For the text-containing cell, return its midpoint in [X, Y] coordinate format. 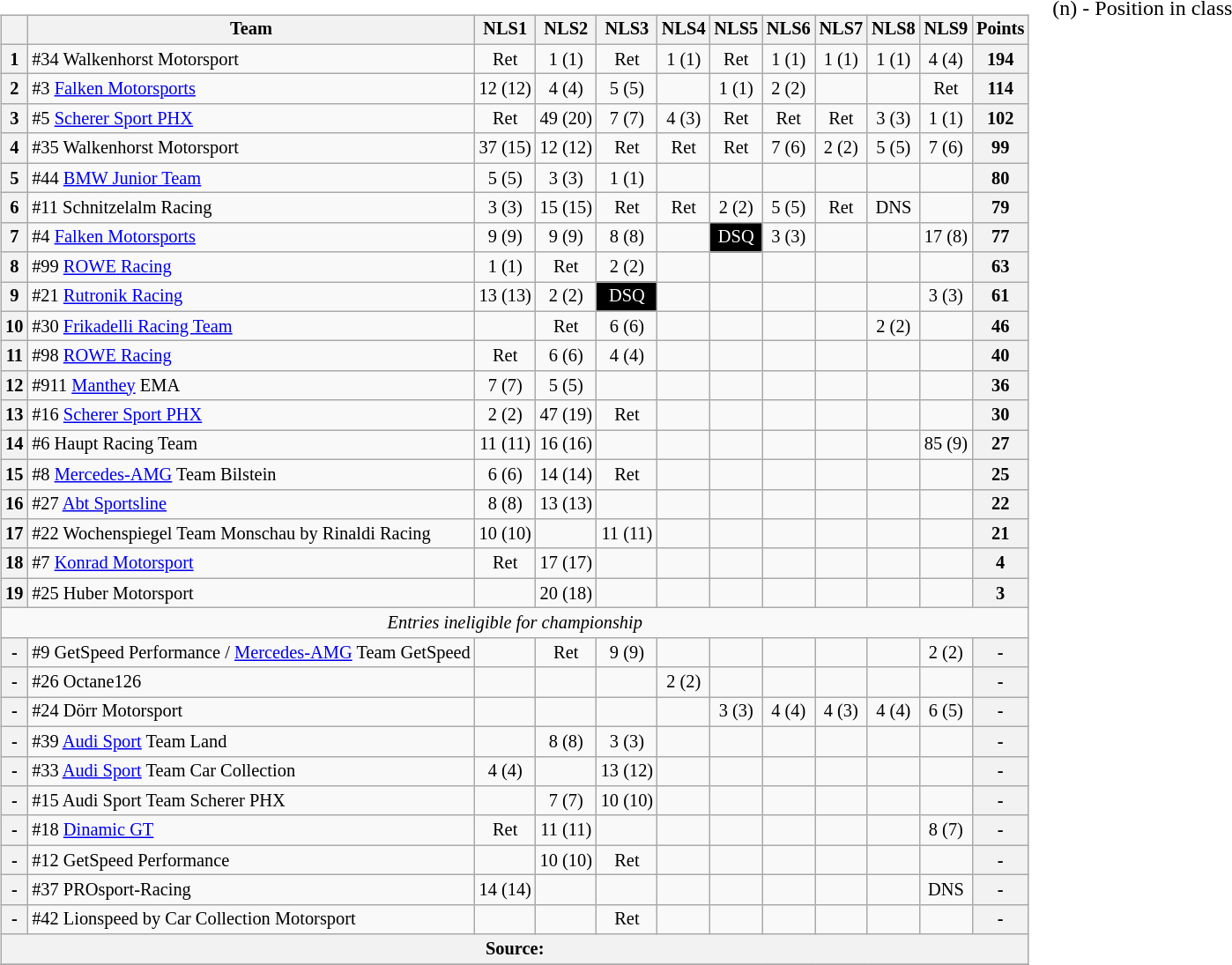
21 [1000, 534]
#18 Dinamic GT [250, 830]
17 (8) [946, 237]
5 [14, 178]
10 [14, 326]
40 [1000, 356]
49 (20) [566, 119]
14 [14, 445]
1 [14, 59]
#16 Scherer Sport PHX [250, 415]
NLS3 [627, 30]
6 (5) [946, 712]
18 [14, 563]
#3 Falken Motorsports [250, 89]
#24 Dörr Motorsport [250, 712]
NLS4 [684, 30]
19 [14, 593]
36 [1000, 386]
#27 Abt Sportsline [250, 504]
80 [1000, 178]
11 [14, 356]
#12 GetSpeed Performance [250, 860]
#21 Rutronik Racing [250, 297]
NLS8 [894, 30]
17 (17) [566, 563]
12 [14, 386]
#42 Lionspeed by Car Collection Motorsport [250, 919]
#99 ROWE Racing [250, 267]
NLS7 [842, 30]
9 [14, 297]
13 [14, 415]
15 (15) [566, 208]
Source: [515, 949]
#26 Octane126 [250, 682]
114 [1000, 89]
#6 Haupt Racing Team [250, 445]
#4 Falken Motorsports [250, 237]
NLS1 [506, 30]
#7 Konrad Motorsport [250, 563]
27 [1000, 445]
7 [14, 237]
63 [1000, 267]
#8 Mercedes-AMG Team Bilstein [250, 474]
30 [1000, 415]
#9 GetSpeed Performance / Mercedes-AMG Team GetSpeed [250, 652]
2 [14, 89]
194 [1000, 59]
102 [1000, 119]
#25 Huber Motorsport [250, 593]
20 (18) [566, 593]
6 [14, 208]
Team [250, 30]
#98 ROWE Racing [250, 356]
NLS9 [946, 30]
#37 PROsport-Racing [250, 890]
8 (7) [946, 830]
NLS2 [566, 30]
NLS6 [789, 30]
8 [14, 267]
47 (19) [566, 415]
16 [14, 504]
79 [1000, 208]
25 [1000, 474]
15 [14, 474]
99 [1000, 148]
#39 Audi Sport Team Land [250, 741]
37 (15) [506, 148]
#44 BMW Junior Team [250, 178]
#5 Scherer Sport PHX [250, 119]
17 [14, 534]
#911 Manthey EMA [250, 386]
46 [1000, 326]
#34 Walkenhorst Motorsport [250, 59]
#15 Audi Sport Team Scherer PHX [250, 801]
#30 Frikadelli Racing Team [250, 326]
#22 Wochenspiegel Team Monschau by Rinaldi Racing [250, 534]
13 (12) [627, 771]
Entries ineligible for championship [515, 623]
NLS5 [736, 30]
85 (9) [946, 445]
Points [1000, 30]
16 (16) [566, 445]
77 [1000, 237]
#33 Audi Sport Team Car Collection [250, 771]
22 [1000, 504]
#35 Walkenhorst Motorsport [250, 148]
#11 Schnitzelalm Racing [250, 208]
61 [1000, 297]
